Provide the [x, y] coordinate of the cell's center where the given text is located.  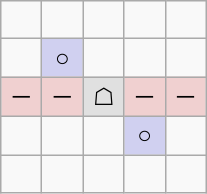
☖ [104, 97]
